Capture the cell that displays the provided text and extract its [X, Y] central coordinate. 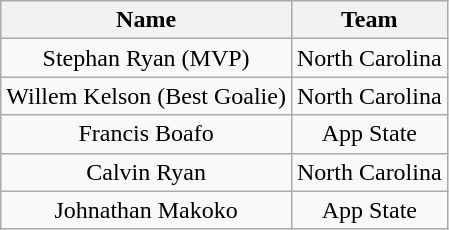
Francis Boafo [146, 134]
Willem Kelson (Best Goalie) [146, 96]
Johnathan Makoko [146, 210]
Name [146, 20]
Stephan Ryan (MVP) [146, 58]
Calvin Ryan [146, 172]
Team [369, 20]
